Provide the (X, Y) coordinate of the cell's center where the given text is located.  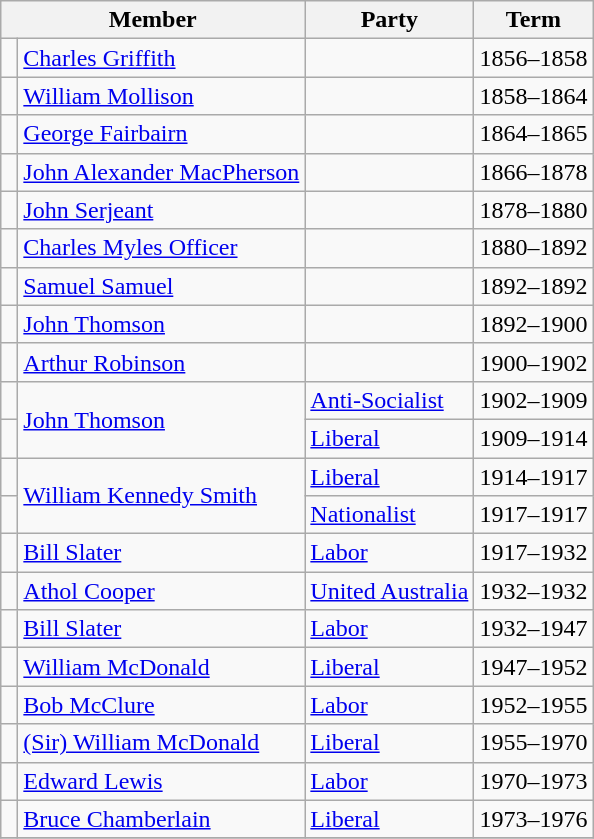
Party (390, 20)
1878–1880 (534, 210)
1973–1976 (534, 819)
1952–1955 (534, 705)
Charles Myles Officer (162, 248)
1947–1952 (534, 667)
Nationalist (390, 515)
John Alexander MacPherson (162, 172)
George Fairbairn (162, 134)
Term (534, 20)
Member (153, 20)
1892–1900 (534, 324)
Arthur Robinson (162, 362)
1970–1973 (534, 781)
1892–1892 (534, 286)
William McDonald (162, 667)
Edward Lewis (162, 781)
1914–1917 (534, 477)
Bruce Chamberlain (162, 819)
Bob McClure (162, 705)
United Australia (390, 591)
Anti-Socialist (390, 400)
(Sir) William McDonald (162, 743)
1866–1878 (534, 172)
1858–1864 (534, 96)
John Serjeant (162, 210)
1917–1917 (534, 515)
1880–1892 (534, 248)
1900–1902 (534, 362)
1864–1865 (534, 134)
William Kennedy Smith (162, 496)
1909–1914 (534, 438)
1955–1970 (534, 743)
Samuel Samuel (162, 286)
Charles Griffith (162, 58)
1856–1858 (534, 58)
William Mollison (162, 96)
1932–1932 (534, 591)
1902–1909 (534, 400)
1917–1932 (534, 553)
Athol Cooper (162, 591)
1932–1947 (534, 629)
